Detect which cell encompasses the target text, then output its (x, y) center coordinate. 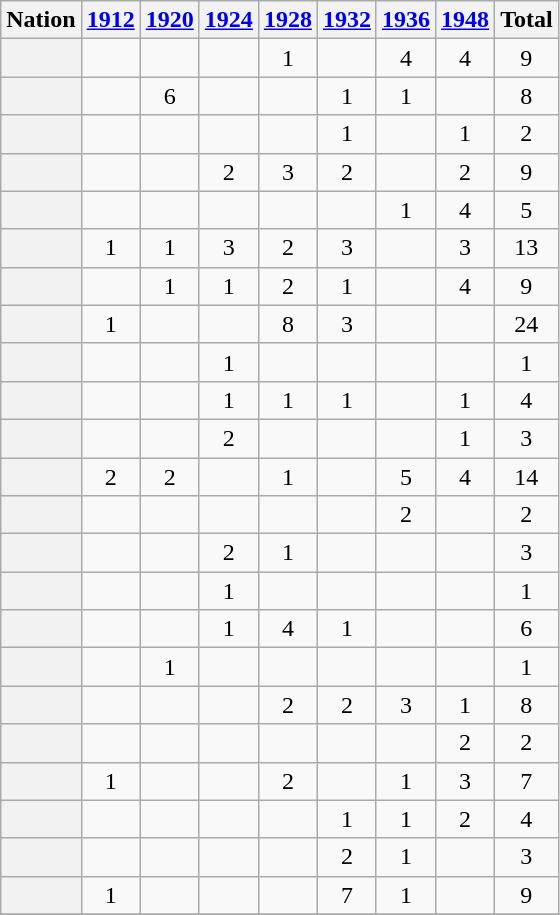
14 (527, 477)
1912 (110, 20)
1920 (170, 20)
24 (527, 324)
1948 (466, 20)
1924 (228, 20)
1932 (346, 20)
Total (527, 20)
1928 (288, 20)
1936 (406, 20)
13 (527, 248)
Nation (41, 20)
